Provide the (x, y) coordinate of the cell's center where the given text is located.  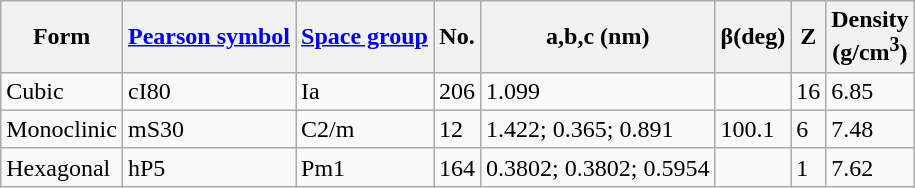
cI80 (208, 91)
Space group (365, 37)
a,b,c (nm) (598, 37)
6 (808, 129)
164 (458, 167)
hP5 (208, 167)
12 (458, 129)
Hexagonal (62, 167)
Pearson symbol (208, 37)
Monoclinic (62, 129)
1 (808, 167)
16 (808, 91)
Form (62, 37)
C2/m (365, 129)
β(deg) (753, 37)
Z (808, 37)
206 (458, 91)
0.3802; 0.3802; 0.5954 (598, 167)
Cubic (62, 91)
1.422; 0.365; 0.891 (598, 129)
7.62 (870, 167)
7.48 (870, 129)
6.85 (870, 91)
Density (g/cm3) (870, 37)
No. (458, 37)
mS30 (208, 129)
100.1 (753, 129)
1.099 (598, 91)
Pm1 (365, 167)
Ia (365, 91)
